Locate the cell with the specified text and output its (x, y) center coordinate. 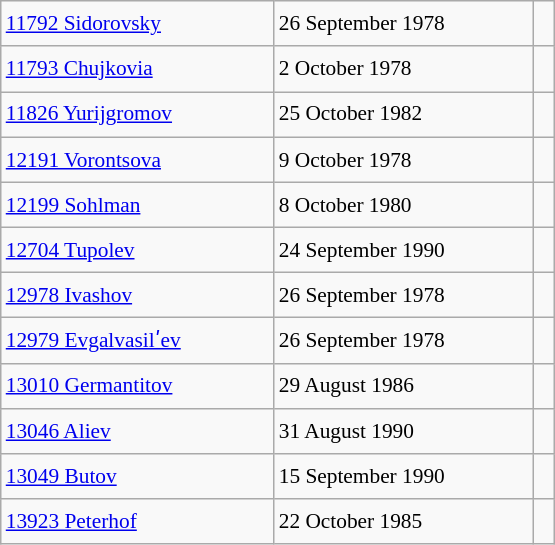
12704 Tupolev (138, 250)
31 August 1990 (404, 430)
12978 Ivashov (138, 296)
13049 Butov (138, 476)
25 October 1982 (404, 114)
29 August 1986 (404, 386)
8 October 1980 (404, 204)
2 October 1978 (404, 68)
15 September 1990 (404, 476)
24 September 1990 (404, 250)
11792 Sidorovsky (138, 24)
12191 Vorontsova (138, 160)
12199 Sohlman (138, 204)
12979 Evgalvasilʹev (138, 340)
13010 Germantitov (138, 386)
13923 Peterhof (138, 522)
11826 Yurijgromov (138, 114)
13046 Aliev (138, 430)
22 October 1985 (404, 522)
11793 Chujkovia (138, 68)
9 October 1978 (404, 160)
